Scan for the cell matching the given text and deliver its [x, y] coordinate at center. 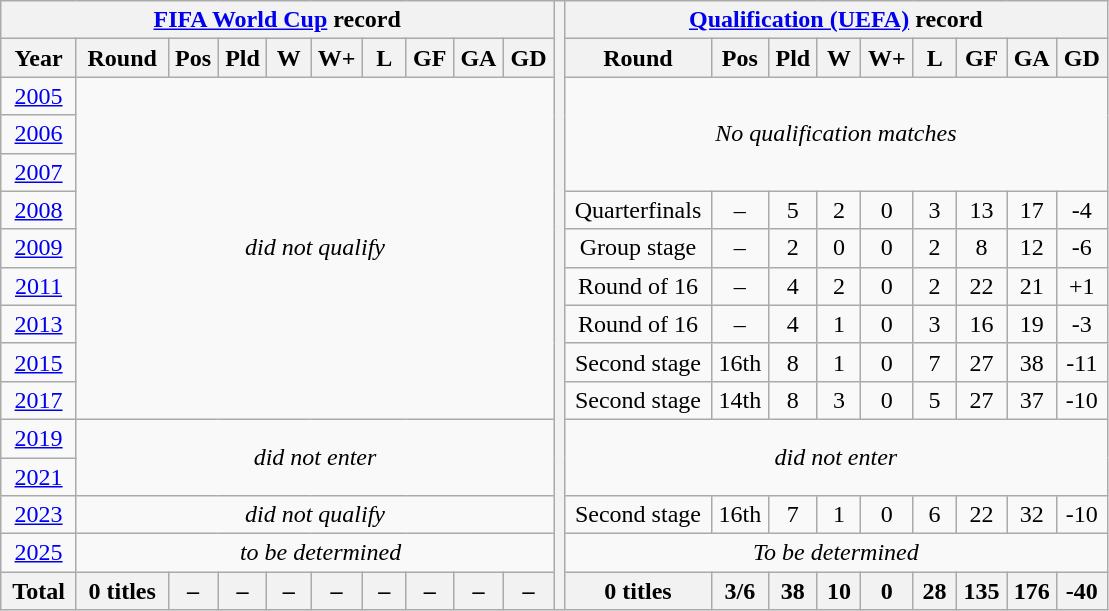
FIFA World Cup record [278, 20]
2011 [39, 286]
Quarterfinals [638, 210]
2025 [39, 553]
176 [1032, 591]
-4 [1082, 210]
Group stage [638, 248]
2023 [39, 515]
14th [740, 400]
Total [39, 591]
2015 [39, 362]
28 [935, 591]
-6 [1082, 248]
17 [1032, 210]
Qualification (UEFA) record [836, 20]
-3 [1082, 324]
2009 [39, 248]
21 [1032, 286]
+1 [1082, 286]
19 [1032, 324]
13 [981, 210]
Year [39, 58]
-40 [1082, 591]
2007 [39, 172]
2013 [39, 324]
No qualification matches [836, 134]
2005 [39, 96]
16 [981, 324]
135 [981, 591]
2006 [39, 134]
2017 [39, 400]
to be determined [320, 553]
12 [1032, 248]
6 [935, 515]
37 [1032, 400]
32 [1032, 515]
2019 [39, 438]
To be determined [836, 553]
3/6 [740, 591]
-11 [1082, 362]
2008 [39, 210]
2021 [39, 477]
10 [839, 591]
